Provide the [x, y] coordinate of the cell's center where the given text is located.  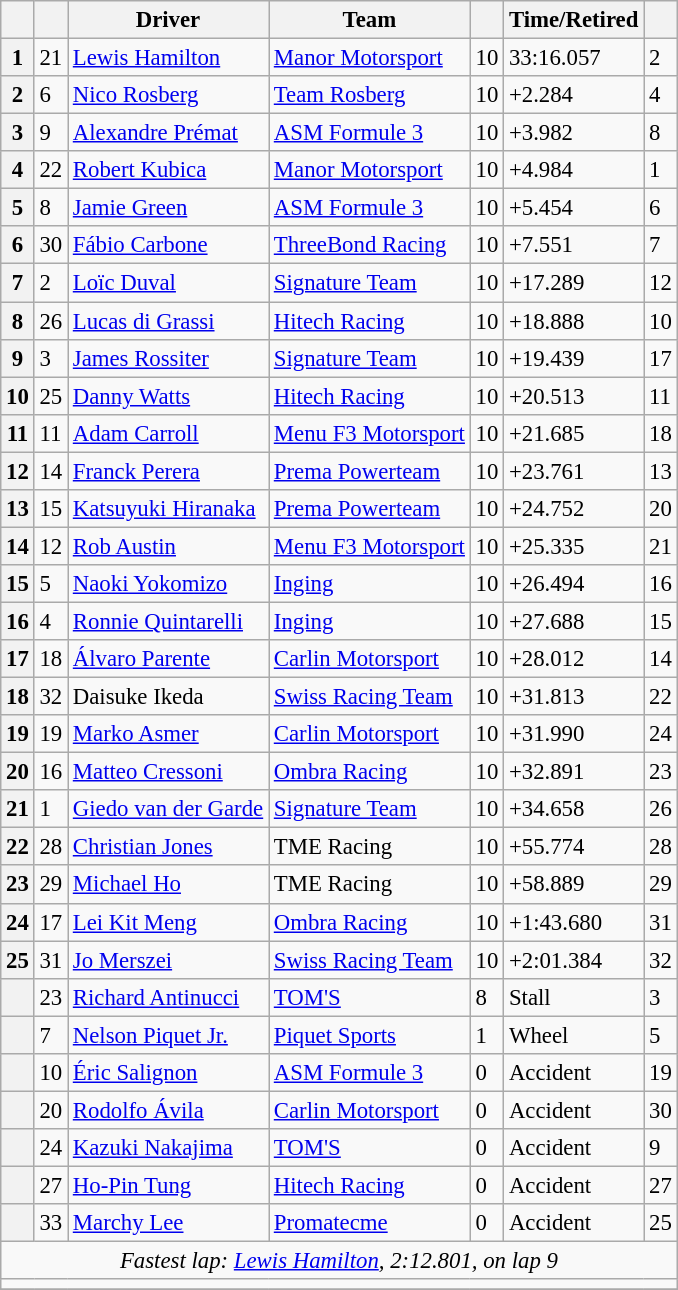
Naoki Yokomizo [168, 584]
+34.658 [574, 809]
Wheel [574, 1035]
+18.888 [574, 321]
+27.688 [574, 621]
Time/Retired [574, 20]
Jamie Green [168, 208]
+20.513 [574, 396]
Marchy Lee [168, 1223]
Ho-Pin Tung [168, 1185]
+4.984 [574, 170]
Jo Merszei [168, 960]
Marko Asmer [168, 734]
Christian Jones [168, 847]
Adam Carroll [168, 433]
33:16.057 [574, 58]
+2:01.384 [574, 960]
+5.454 [574, 208]
Daisuke Ikeda [168, 697]
Team [369, 20]
ThreeBond Racing [369, 245]
Fastest lap: Lewis Hamilton, 2:12.801, on lap 9 [339, 1261]
Katsuyuki Hiranaka [168, 509]
Piquet Sports [369, 1035]
+19.439 [574, 358]
+24.752 [574, 509]
+55.774 [574, 847]
Franck Perera [168, 471]
Ronnie Quintarelli [168, 621]
Richard Antinucci [168, 997]
+31.813 [574, 697]
+31.990 [574, 734]
James Rossiter [168, 358]
Nico Rosberg [168, 95]
Nelson Piquet Jr. [168, 1035]
33 [50, 1223]
Giedo van der Garde [168, 809]
Alexandre Prémat [168, 133]
Rob Austin [168, 546]
+17.289 [574, 283]
Kazuki Nakajima [168, 1148]
Matteo Cressoni [168, 772]
+28.012 [574, 659]
+1:43.680 [574, 922]
Álvaro Parente [168, 659]
+23.761 [574, 471]
Éric Salignon [168, 1073]
+21.685 [574, 433]
Fábio Carbone [168, 245]
Michael Ho [168, 885]
Rodolfo Ávila [168, 1110]
Danny Watts [168, 396]
Lucas di Grassi [168, 321]
+25.335 [574, 546]
Lei Kit Meng [168, 922]
Loïc Duval [168, 283]
Team Rosberg [369, 95]
+3.982 [574, 133]
Driver [168, 20]
+26.494 [574, 584]
+2.284 [574, 95]
Stall [574, 997]
+32.891 [574, 772]
Robert Kubica [168, 170]
Promatecme [369, 1223]
Lewis Hamilton [168, 58]
+7.551 [574, 245]
+58.889 [574, 885]
